Provide the (X, Y) coordinate of the cell's center where the given text is located.  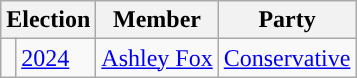
2024 (56, 58)
Election (48, 20)
Party (287, 20)
Conservative (287, 58)
Member (157, 20)
Ashley Fox (157, 58)
